Output the (X, Y) coordinate of the center of the cell containing the given text.  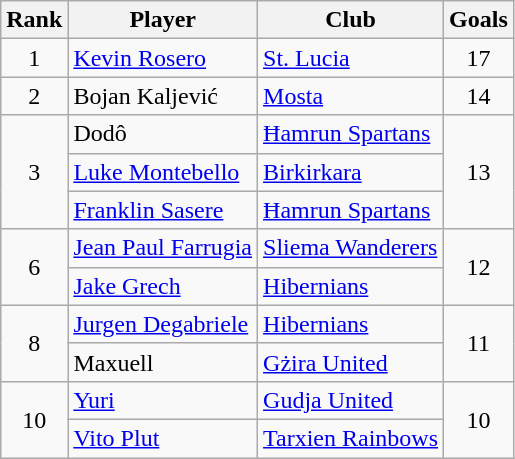
Club (351, 20)
Franklin Sasere (163, 210)
Kevin Rosero (163, 58)
8 (34, 343)
Jake Grech (163, 286)
Bojan Kaljević (163, 96)
1 (34, 58)
Gżira United (351, 362)
11 (479, 343)
Mosta (351, 96)
Player (163, 20)
12 (479, 267)
Rank (34, 20)
Jean Paul Farrugia (163, 248)
Birkirkara (351, 172)
13 (479, 172)
Vito Plut (163, 438)
Maxuell (163, 362)
Gudja United (351, 400)
Jurgen Degabriele (163, 324)
6 (34, 267)
17 (479, 58)
Dodô (163, 134)
2 (34, 96)
Yuri (163, 400)
Sliema Wanderers (351, 248)
Tarxien Rainbows (351, 438)
3 (34, 172)
St. Lucia (351, 58)
14 (479, 96)
Luke Montebello (163, 172)
Goals (479, 20)
